Find where the given text appears and provide that cell's center as (X, Y) coordinate. 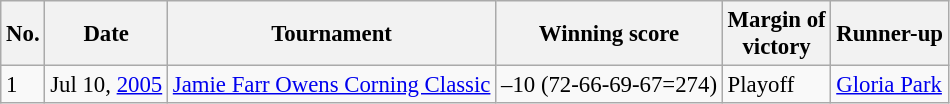
Tournament (332, 34)
–10 (72-66-69-67=274) (610, 85)
Jul 10, 2005 (106, 85)
No. (23, 34)
Jamie Farr Owens Corning Classic (332, 85)
Gloria Park (890, 85)
1 (23, 85)
Runner-up (890, 34)
Margin ofvictory (776, 34)
Winning score (610, 34)
Date (106, 34)
Playoff (776, 85)
